Capture the cell that displays the provided text and extract its (x, y) central coordinate. 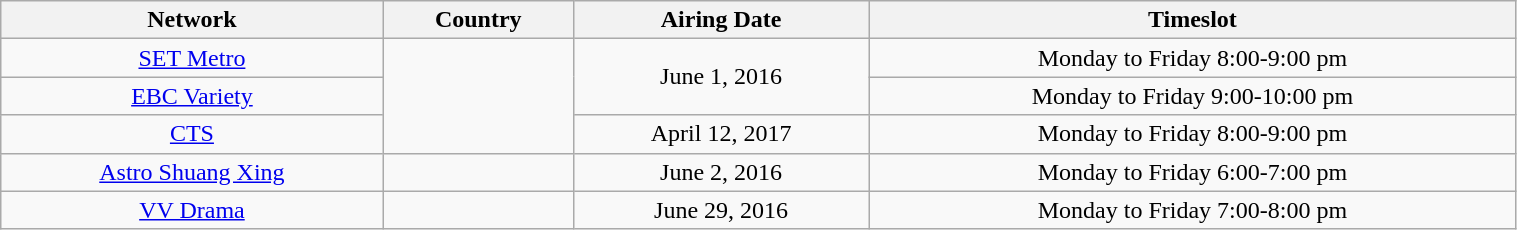
June 2, 2016 (720, 172)
Astro Shuang Xing (192, 172)
VV Drama (192, 210)
SET Metro (192, 58)
Airing Date (720, 20)
April 12, 2017 (720, 134)
Timeslot (1192, 20)
Country (478, 20)
Monday to Friday 9:00-10:00 pm (1192, 96)
EBC Variety (192, 96)
Monday to Friday 7:00-8:00 pm (1192, 210)
CTS (192, 134)
June 1, 2016 (720, 77)
Network (192, 20)
June 29, 2016 (720, 210)
Monday to Friday 6:00-7:00 pm (1192, 172)
